Determine the (x, y) coordinate at the center of the cell enclosing the given text.  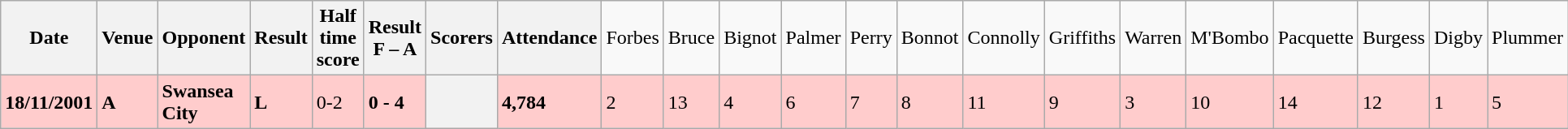
Connolly (1004, 38)
Pacquette (1315, 38)
Bruce (691, 38)
12 (1393, 102)
0 - 4 (395, 102)
Griffiths (1082, 38)
1 (1458, 102)
Bignot (750, 38)
10 (1229, 102)
18/11/2001 (49, 102)
Perry (870, 38)
Digby (1458, 38)
Burgess (1393, 38)
6 (814, 102)
3 (1153, 102)
Swansea City (204, 102)
ResultF – A (395, 38)
14 (1315, 102)
Opponent (204, 38)
0-2 (338, 102)
Half time score (338, 38)
4,784 (549, 102)
Plummer (1528, 38)
Venue (127, 38)
L (281, 102)
Attendance (549, 38)
Forbes (633, 38)
4 (750, 102)
Bonnot (930, 38)
7 (870, 102)
13 (691, 102)
Scorers (462, 38)
Warren (1153, 38)
2 (633, 102)
A (127, 102)
11 (1004, 102)
8 (930, 102)
9 (1082, 102)
5 (1528, 102)
Palmer (814, 38)
M'Bombo (1229, 38)
Date (49, 38)
Result (281, 38)
